Extract the (x, y) coordinate from the center of the cell holding the provided text.  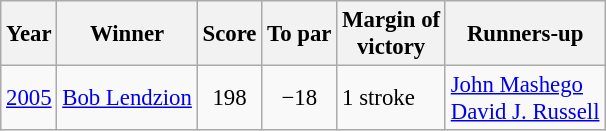
1 stroke (392, 98)
To par (300, 34)
Bob Lendzion (127, 98)
Winner (127, 34)
198 (230, 98)
−18 (300, 98)
2005 (29, 98)
Year (29, 34)
Margin ofvictory (392, 34)
Runners-up (524, 34)
John Mashego David J. Russell (524, 98)
Score (230, 34)
